For the text-containing cell, return its midpoint in (X, Y) coordinate format. 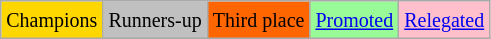
Champions (52, 20)
Relegated (444, 20)
Runners-up (155, 20)
Third place (258, 20)
Promoted (354, 20)
